Find where the given text appears and provide that cell's center as [X, Y] coordinate. 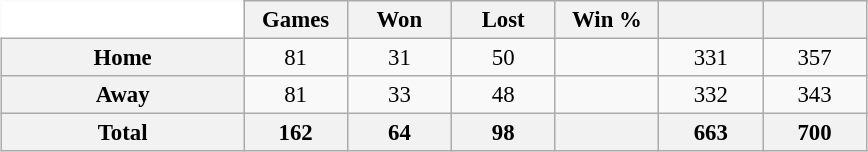
Won [399, 20]
162 [296, 133]
663 [711, 133]
Home [123, 57]
33 [399, 95]
Games [296, 20]
50 [503, 57]
331 [711, 57]
64 [399, 133]
Lost [503, 20]
332 [711, 95]
343 [815, 95]
700 [815, 133]
357 [815, 57]
Total [123, 133]
Away [123, 95]
Win % [607, 20]
98 [503, 133]
31 [399, 57]
48 [503, 95]
